Search for the cell housing the specified text and yield its [X, Y] center coordinate. 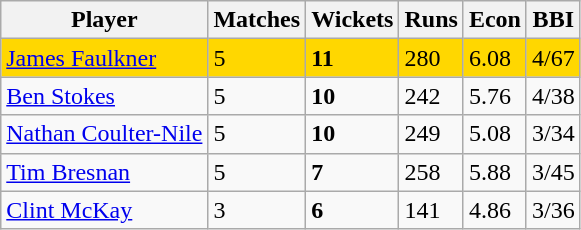
4.86 [494, 210]
4/38 [553, 96]
5.76 [494, 96]
BBI [553, 20]
Tim Bresnan [104, 172]
Ben Stokes [104, 96]
3 [257, 210]
280 [431, 58]
James Faulkner [104, 58]
7 [352, 172]
4/67 [553, 58]
Player [104, 20]
3/34 [553, 134]
242 [431, 96]
141 [431, 210]
5.08 [494, 134]
Matches [257, 20]
249 [431, 134]
258 [431, 172]
6.08 [494, 58]
Clint McKay [104, 210]
11 [352, 58]
6 [352, 210]
Wickets [352, 20]
Econ [494, 20]
3/45 [553, 172]
Nathan Coulter-Nile [104, 134]
5.88 [494, 172]
3/36 [553, 210]
Runs [431, 20]
